Search for the cell housing the specified text and yield its (x, y) center coordinate. 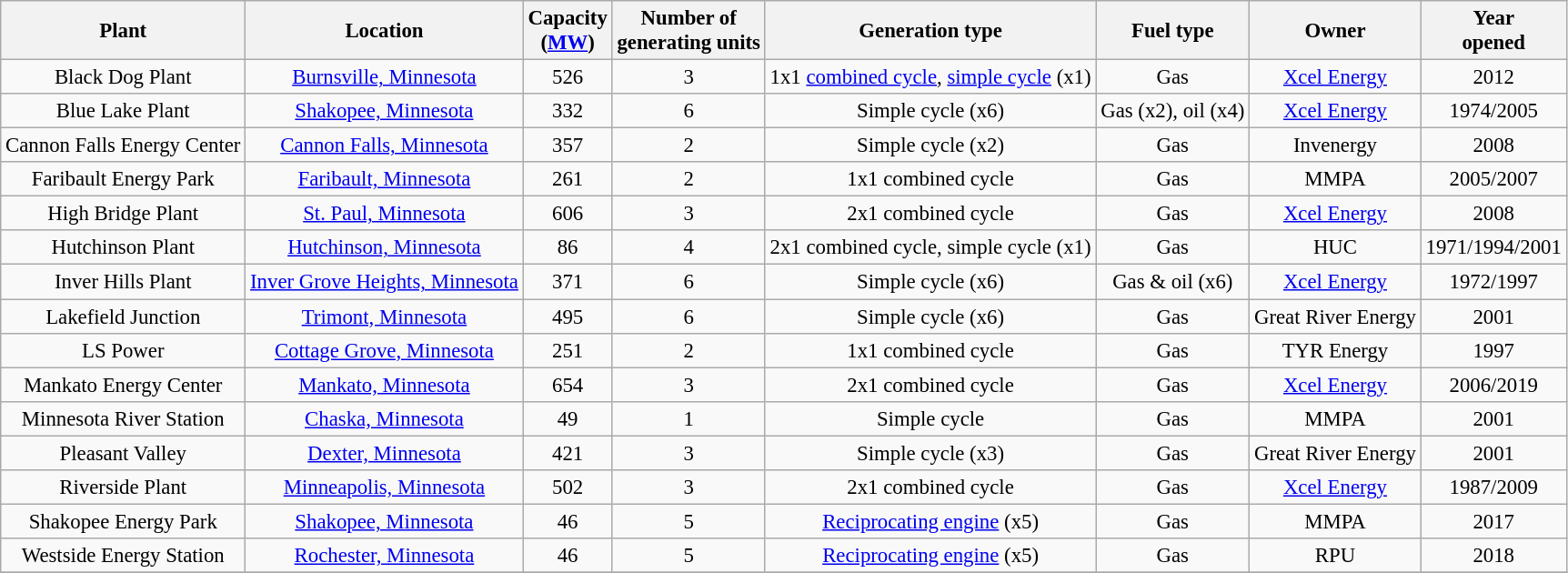
2012 (1493, 77)
Faribault Energy Park (124, 179)
Riverside Plant (124, 488)
606 (568, 214)
Cannon Falls Energy Center (124, 146)
RPU (1335, 556)
49 (568, 418)
1974/2005 (1493, 111)
Pleasant Valley (124, 453)
Inver Hills Plant (124, 282)
357 (568, 146)
Simple cycle (x3) (930, 453)
Chaska, Minnesota (384, 418)
86 (568, 248)
495 (568, 317)
1997 (1493, 350)
Generation type (930, 31)
Invenergy (1335, 146)
2005/2007 (1493, 179)
Location (384, 31)
Westside Energy Station (124, 556)
Fuel type (1173, 31)
Blue Lake Plant (124, 111)
Gas (x2), oil (x4) (1173, 111)
Mankato, Minnesota (384, 385)
Dexter, Minnesota (384, 453)
1x1 combined cycle, simple cycle (x1) (930, 77)
654 (568, 385)
TYR Energy (1335, 350)
Shakopee Energy Park (124, 521)
2017 (1493, 521)
LS Power (124, 350)
Faribault, Minnesota (384, 179)
Yearopened (1493, 31)
Gas & oil (x6) (1173, 282)
2x1 combined cycle, simple cycle (x1) (930, 248)
St. Paul, Minnesota (384, 214)
Simple cycle (x2) (930, 146)
Simple cycle (930, 418)
Owner (1335, 31)
371 (568, 282)
Hutchinson Plant (124, 248)
Hutchinson, Minnesota (384, 248)
Trimont, Minnesota (384, 317)
Minneapolis, Minnesota (384, 488)
332 (568, 111)
Rochester, Minnesota (384, 556)
Inver Grove Heights, Minnesota (384, 282)
Mankato Energy Center (124, 385)
Capacity(MW) (568, 31)
261 (568, 179)
Cottage Grove, Minnesota (384, 350)
421 (568, 453)
1 (689, 418)
1971/1994/2001 (1493, 248)
Plant (124, 31)
Lakefield Junction (124, 317)
Black Dog Plant (124, 77)
Cannon Falls, Minnesota (384, 146)
Minnesota River Station (124, 418)
4 (689, 248)
HUC (1335, 248)
251 (568, 350)
Number of generating units (689, 31)
526 (568, 77)
2006/2019 (1493, 385)
502 (568, 488)
1987/2009 (1493, 488)
1972/1997 (1493, 282)
High Bridge Plant (124, 214)
Burnsville, Minnesota (384, 77)
2018 (1493, 556)
